From the cell containing the given text, extract its center point as [x, y] coordinate. 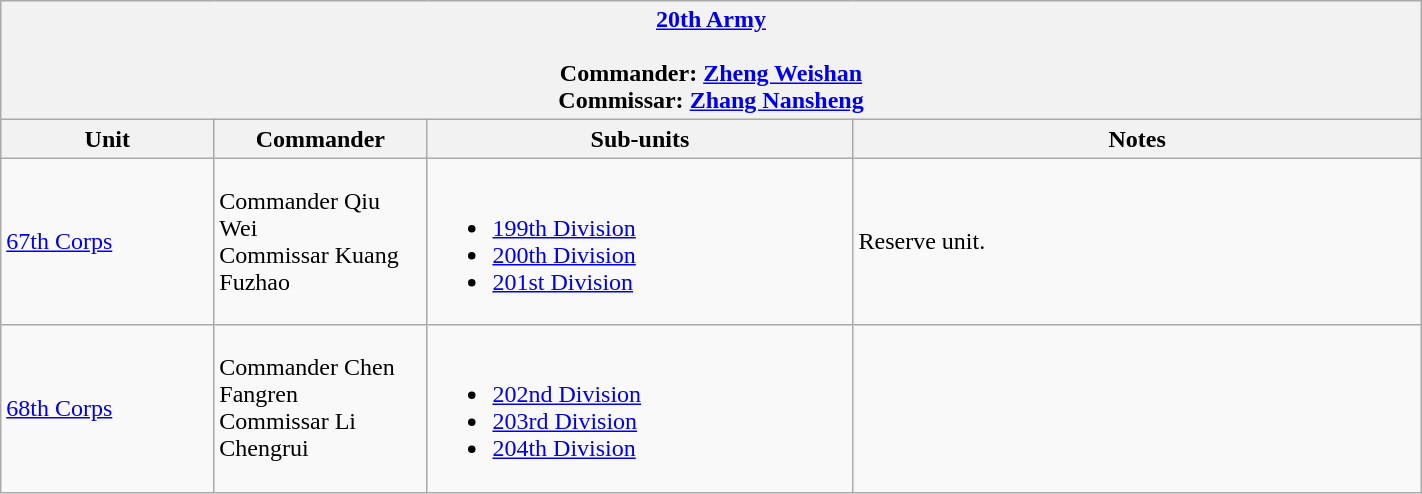
Commander [320, 139]
67th Corps [108, 242]
Sub-units [640, 139]
199th Division200th Division201st Division [640, 242]
Commander Chen FangrenCommissar Li Chengrui [320, 408]
202nd Division203rd Division204th Division [640, 408]
20th ArmyCommander: Zheng Weishan Commissar: Zhang Nansheng [711, 60]
Notes [1137, 139]
Unit [108, 139]
Reserve unit. [1137, 242]
68th Corps [108, 408]
Commander Qiu WeiCommissar Kuang Fuzhao [320, 242]
